Output the (x, y) coordinate of the center of the cell containing the given text.  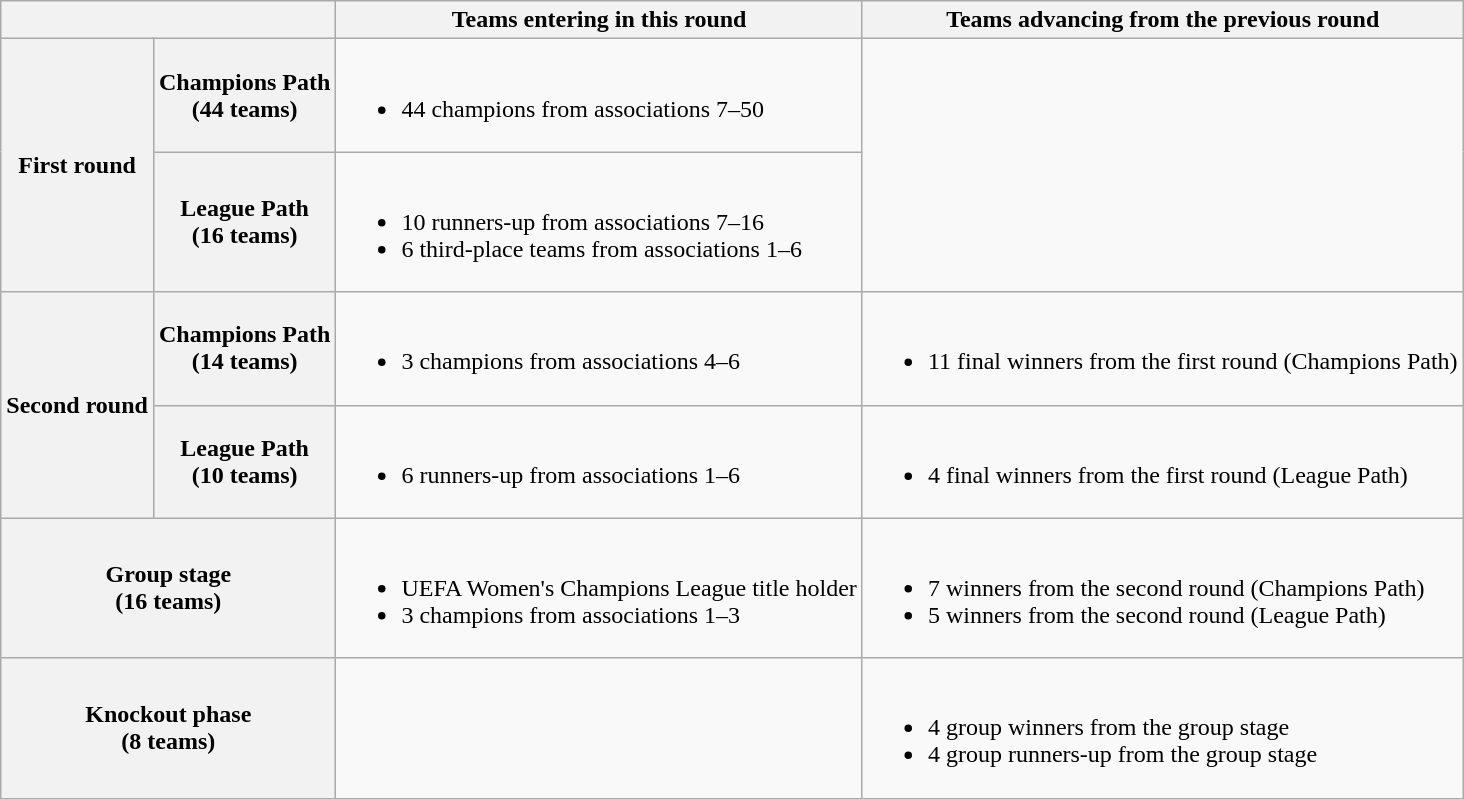
4 final winners from the first round (League Path) (1162, 462)
3 champions from associations 4–6 (599, 348)
Champions Path(14 teams) (244, 348)
UEFA Women's Champions League title holder3 champions from associations 1–3 (599, 588)
7 winners from the second round (Champions Path)5 winners from the second round (League Path) (1162, 588)
4 group winners from the group stage4 group runners-up from the group stage (1162, 728)
Teams advancing from the previous round (1162, 20)
Champions Path(44 teams) (244, 96)
11 final winners from the first round (Champions Path) (1162, 348)
Knockout phase(8 teams) (168, 728)
Second round (78, 405)
Group stage(16 teams) (168, 588)
League Path(16 teams) (244, 222)
Teams entering in this round (599, 20)
10 runners-up from associations 7–166 third-place teams from associations 1–6 (599, 222)
League Path(10 teams) (244, 462)
44 champions from associations 7–50 (599, 96)
First round (78, 166)
6 runners-up from associations 1–6 (599, 462)
